Determine the [X, Y] coordinate at the center of the cell enclosing the given text.  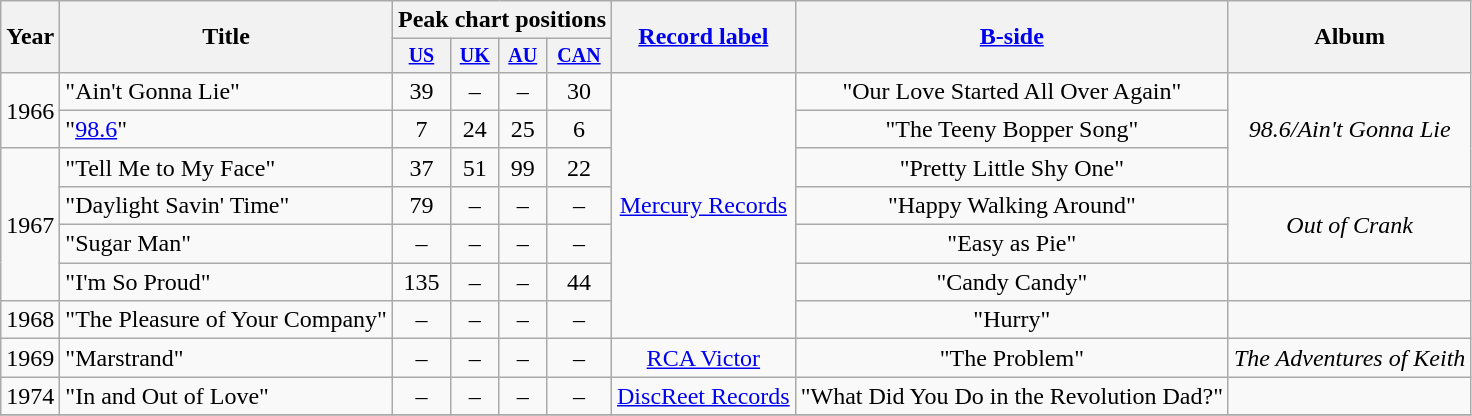
25 [522, 129]
"Our Love Started All Over Again" [1012, 91]
98.6/Ain't Gonna Lie [1349, 129]
99 [522, 167]
22 [578, 167]
Record label [704, 37]
"Easy as Pie" [1012, 244]
"Candy Candy" [1012, 282]
Title [226, 37]
7 [421, 129]
44 [578, 282]
"Daylight Savin' Time" [226, 205]
"Hurry" [1012, 320]
The Adventures of Keith [1349, 358]
"I'm So Proud" [226, 282]
"98.6" [226, 129]
"Pretty Little Shy One" [1012, 167]
"Marstrand" [226, 358]
37 [421, 167]
Album [1349, 37]
Out of Crank [1349, 224]
AU [522, 56]
"What Did You Do in the Revolution Dad?" [1012, 396]
39 [421, 91]
6 [578, 129]
UK [474, 56]
30 [578, 91]
1967 [30, 224]
"Happy Walking Around" [1012, 205]
"Sugar Man" [226, 244]
"The Teeny Bopper Song" [1012, 129]
Mercury Records [704, 205]
24 [474, 129]
135 [421, 282]
"Ain't Gonna Lie" [226, 91]
1974 [30, 396]
1968 [30, 320]
"Tell Me to My Face" [226, 167]
CAN [578, 56]
RCA Victor [704, 358]
DiscReet Records [704, 396]
"The Problem" [1012, 358]
1966 [30, 110]
51 [474, 167]
Peak chart positions [502, 20]
Year [30, 37]
"In and Out of Love" [226, 396]
B-side [1012, 37]
79 [421, 205]
"The Pleasure of Your Company" [226, 320]
US [421, 56]
1969 [30, 358]
